Determine the [X, Y] coordinate at the center of the cell enclosing the given text.  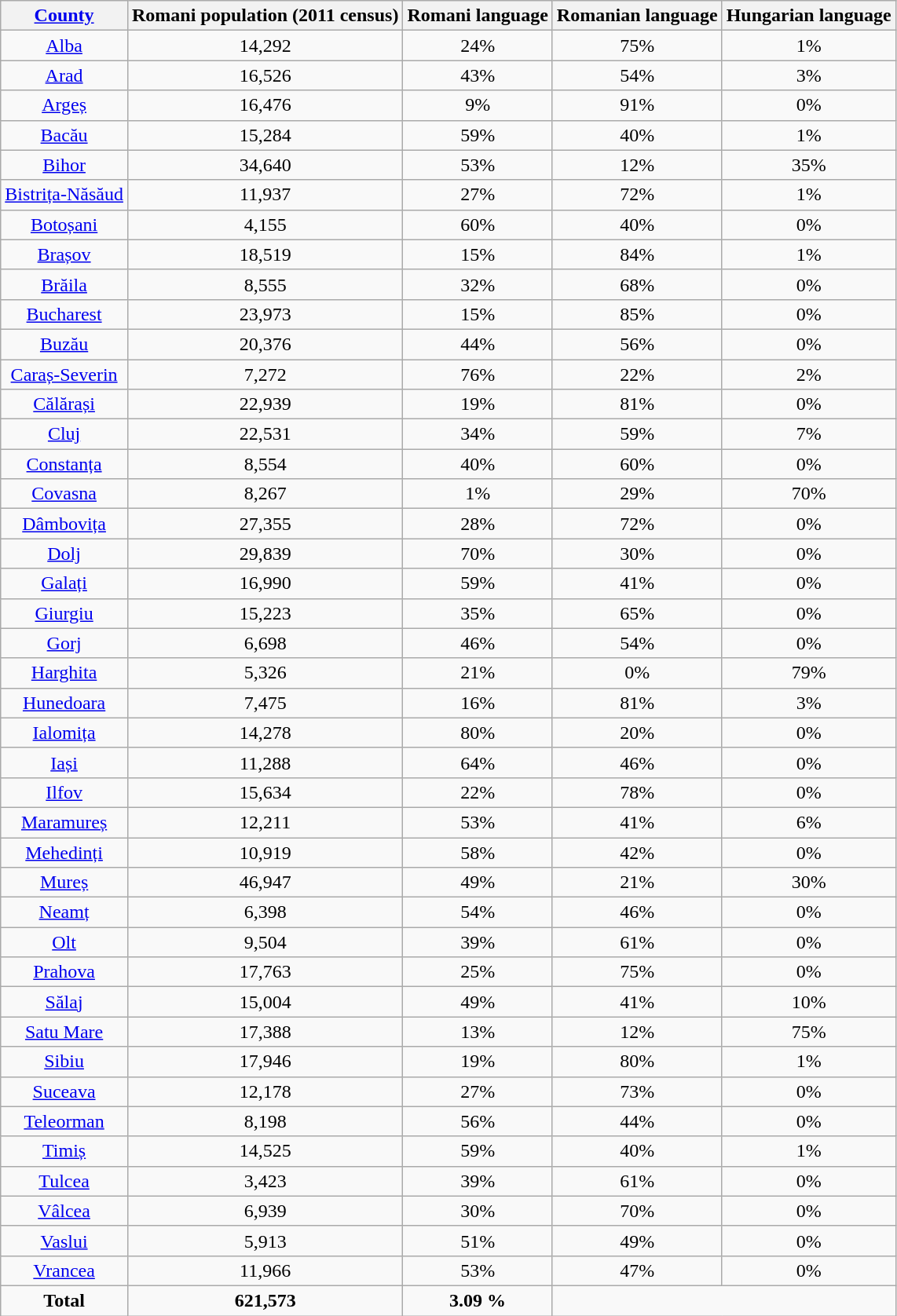
17,946 [265, 1062]
17,763 [265, 972]
Teleorman [64, 1121]
Vâlcea [64, 1211]
17,388 [265, 1032]
22,939 [265, 404]
78% [637, 792]
Bihor [64, 165]
9,504 [265, 942]
Constanța [64, 464]
29% [637, 494]
Sibiu [64, 1062]
8,555 [265, 284]
8,267 [265, 494]
7% [809, 434]
11,288 [265, 762]
15,284 [265, 135]
621,573 [265, 1300]
3.09 % [478, 1300]
Covasna [64, 494]
16,526 [265, 75]
Olt [64, 942]
Alba [64, 46]
Buzău [64, 344]
Galați [64, 583]
5,326 [265, 673]
12,178 [265, 1091]
Hunedoara [64, 703]
34% [478, 434]
7,272 [265, 375]
Harghita [64, 673]
64% [478, 762]
Arad [64, 75]
Călărași [64, 404]
29,839 [265, 554]
Mureș [64, 883]
Maramureș [64, 822]
10% [809, 1002]
11,966 [265, 1270]
6,939 [265, 1211]
Timiș [64, 1151]
10,919 [265, 852]
12,211 [265, 822]
76% [478, 375]
Giurgiu [64, 613]
Dâmbovița [64, 524]
15,004 [265, 1002]
Sălaj [64, 1002]
42% [637, 852]
5,913 [265, 1241]
3,423 [265, 1181]
68% [637, 284]
73% [637, 1091]
25% [478, 972]
14,278 [265, 733]
6,698 [265, 643]
91% [637, 105]
8,198 [265, 1121]
6,398 [265, 912]
28% [478, 524]
Romani population (2011 census) [265, 16]
20% [637, 733]
Vaslui [64, 1241]
Gorj [64, 643]
Dolj [64, 554]
Vrancea [64, 1270]
Hungarian language [809, 16]
Romanian language [637, 16]
15,223 [265, 613]
4,155 [265, 225]
47% [637, 1270]
Botoșani [64, 225]
34,640 [265, 165]
65% [637, 613]
Bucharest [64, 314]
18,519 [265, 254]
13% [478, 1032]
Total [64, 1300]
Iași [64, 762]
51% [478, 1241]
20,376 [265, 344]
58% [478, 852]
8,554 [265, 464]
Romani language [478, 16]
9% [478, 105]
2% [809, 375]
23,973 [265, 314]
79% [809, 673]
Brașov [64, 254]
Tulcea [64, 1181]
6% [809, 822]
14,292 [265, 46]
Cluj [64, 434]
Caraș-Severin [64, 375]
Ilfov [64, 792]
Brăila [64, 284]
Bacău [64, 135]
7,475 [265, 703]
32% [478, 284]
43% [478, 75]
14,525 [265, 1151]
Suceava [64, 1091]
Bistrița-Năsăud [64, 195]
16% [478, 703]
15,634 [265, 792]
16,990 [265, 583]
Neamț [64, 912]
11,937 [265, 195]
22,531 [265, 434]
Mehedinți [64, 852]
27,355 [265, 524]
County [64, 16]
24% [478, 46]
Ialomița [64, 733]
46,947 [265, 883]
Argeș [64, 105]
Satu Mare [64, 1032]
85% [637, 314]
16,476 [265, 105]
Prahova [64, 972]
84% [637, 254]
